Capture the cell that displays the provided text and extract its (x, y) central coordinate. 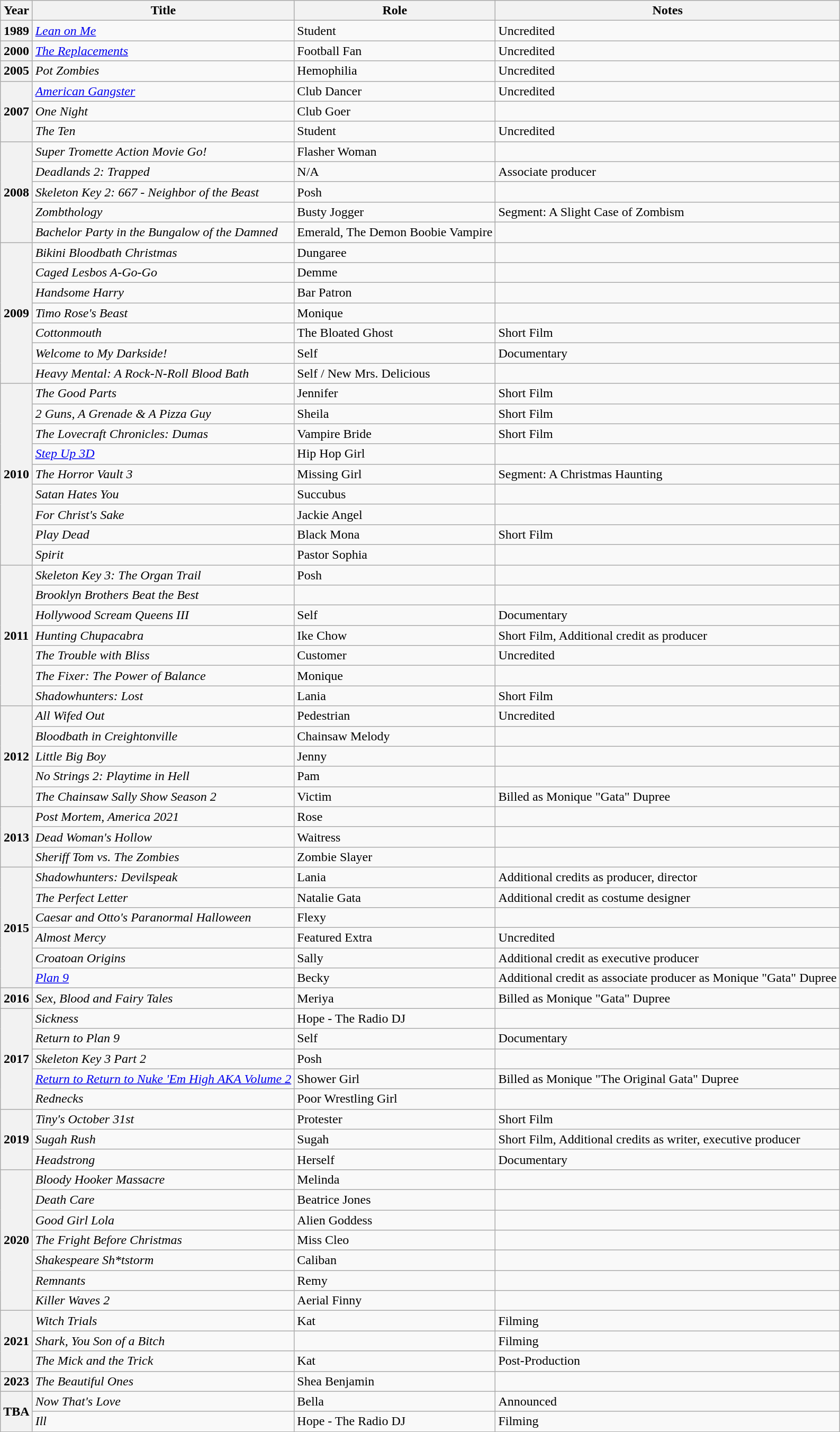
Billed as Monique "The Original Gata" Dupree (667, 1079)
Sheila (395, 414)
Zombie Slayer (395, 857)
Melinda (395, 1179)
All Wifed Out (163, 716)
Sugah (395, 1139)
The Ten (163, 131)
Zombthology (163, 212)
Pot Zombies (163, 71)
Bloody Hooker Massacre (163, 1179)
Notes (667, 11)
Plan 9 (163, 978)
2009 (16, 313)
Additional credit as costume designer (667, 898)
1989 (16, 31)
Ill (163, 1421)
Croatoan Origins (163, 958)
2007 (16, 111)
Dungaree (395, 253)
The Replacements (163, 51)
Rose (395, 817)
Shadowhunters: Devilspeak (163, 877)
Segment: A Christmas Haunting (667, 474)
Little Big Boy (163, 756)
Busty Jogger (395, 212)
Good Girl Lola (163, 1220)
Flasher Woman (395, 151)
Featured Extra (395, 938)
2 Guns, A Grenade & A Pizza Guy (163, 414)
Meriya (395, 998)
2021 (16, 1341)
Role (395, 11)
Aerial Finny (395, 1301)
Becky (395, 978)
Now That's Love (163, 1401)
Sheriff Tom vs. The Zombies (163, 857)
Post-Production (667, 1361)
Short Film, Additional credit as producer (667, 636)
TBA (16, 1411)
Hollywood Scream Queens III (163, 615)
Poor Wrestling Girl (395, 1099)
2015 (16, 927)
The Horror Vault 3 (163, 474)
2020 (16, 1240)
Club Goer (395, 111)
Return to Plan 9 (163, 1039)
Club Dancer (395, 91)
Bikini Bloodbath Christmas (163, 253)
Jenny (395, 756)
Lean on Me (163, 31)
Additional credits as producer, director (667, 877)
Demme (395, 273)
Skeleton Key 2: 667 - Neighbor of the Beast (163, 192)
Handsome Harry (163, 293)
Heavy Mental: A Rock-N-Roll Blood Bath (163, 373)
Alien Goddess (395, 1220)
The Fixer: The Power of Balance (163, 676)
Shark, You Son of a Bitch (163, 1341)
The Lovecraft Chronicles: Dumas (163, 434)
Pastor Sophia (395, 554)
One Night (163, 111)
Tiny's October 31st (163, 1119)
Step Up 3D (163, 454)
2012 (16, 756)
American Gangster (163, 91)
Associate producer (667, 172)
Bachelor Party in the Bungalow of the Damned (163, 232)
2000 (16, 51)
Vampire Bride (395, 434)
Emerald, The Demon Boobie Vampire (395, 232)
Shea Benjamin (395, 1381)
Dead Woman's Hollow (163, 837)
Customer (395, 656)
Pam (395, 776)
Play Dead (163, 534)
Beatrice Jones (395, 1200)
Cottonmouth (163, 333)
Sugah Rush (163, 1139)
Victim (395, 796)
Herself (395, 1159)
Hemophilia (395, 71)
Shower Girl (395, 1079)
Flexy (395, 918)
Timo Rose's Beast (163, 313)
Title (163, 11)
Self / New Mrs. Delicious (395, 373)
The Fright Before Christmas (163, 1240)
2010 (16, 475)
Killer Waves 2 (163, 1301)
No Strings 2: Playtime in Hell (163, 776)
Caliban (395, 1260)
Witch Trials (163, 1321)
2013 (16, 837)
Brooklyn Brothers Beat the Best (163, 595)
Post Mortem, America 2021 (163, 817)
Remnants (163, 1281)
The Mick and the Trick (163, 1361)
Sally (395, 958)
Bar Patron (395, 293)
2005 (16, 71)
2016 (16, 998)
Welcome to My Darkside! (163, 353)
2008 (16, 192)
Caesar and Otto's Paranormal Halloween (163, 918)
2011 (16, 635)
Short Film, Additional credits as writer, executive producer (667, 1139)
2023 (16, 1381)
Missing Girl (395, 474)
Segment: A Slight Case of Zombism (667, 212)
Super Tromette Action Movie Go! (163, 151)
The Bloated Ghost (395, 333)
Shadowhunters: Lost (163, 696)
Jennifer (395, 393)
Hip Hop Girl (395, 454)
Bloodbath in Creightonville (163, 736)
Miss Cleo (395, 1240)
Death Care (163, 1200)
Hunting Chupacabra (163, 636)
Announced (667, 1401)
Sex, Blood and Fairy Tales (163, 998)
Caged Lesbos A-Go-Go (163, 273)
Black Mona (395, 534)
Return to Return to Nuke 'Em High AKA Volume 2 (163, 1079)
Additional credit as executive producer (667, 958)
Spirit (163, 554)
Jackie Angel (395, 514)
Satan Hates You (163, 494)
For Christ's Sake (163, 514)
Bella (395, 1401)
N/A (395, 172)
Sickness (163, 1018)
The Beautiful Ones (163, 1381)
Protester (395, 1119)
Deadlands 2: Trapped (163, 172)
Waitress (395, 837)
Remy (395, 1281)
Football Fan (395, 51)
Year (16, 11)
Skeleton Key 3: The Organ Trail (163, 575)
The Good Parts (163, 393)
The Trouble with Bliss (163, 656)
Headstrong (163, 1159)
The Chainsaw Sally Show Season 2 (163, 796)
Skeleton Key 3 Part 2 (163, 1059)
Additional credit as associate producer as Monique "Gata" Dupree (667, 978)
2017 (16, 1059)
Chainsaw Melody (395, 736)
Ike Chow (395, 636)
Succubus (395, 494)
Almost Mercy (163, 938)
2019 (16, 1139)
Pedestrian (395, 716)
The Perfect Letter (163, 898)
Shakespeare Sh*tstorm (163, 1260)
Rednecks (163, 1099)
Natalie Gata (395, 898)
